Extract the [X, Y] coordinate from the center of the cell holding the provided text.  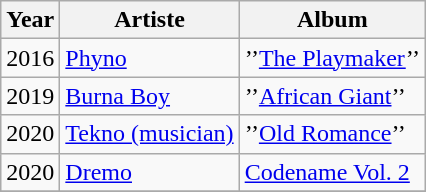
Year [30, 20]
Tekno (musician) [150, 134]
’’The Playmaker’’ [332, 58]
Dremo [150, 172]
Codename Vol. 2 [332, 172]
Artiste [150, 20]
Burna Boy [150, 96]
’’African Giant’’ [332, 96]
’’Old Romance’’ [332, 134]
Phyno [150, 58]
Album [332, 20]
2019 [30, 96]
2016 [30, 58]
